Identify which cell holds the provided text, then report its (X, Y) central coordinate. 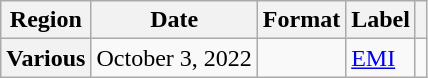
Label (381, 20)
Region (46, 20)
Format (301, 20)
EMI (381, 58)
October 3, 2022 (174, 58)
Various (46, 58)
Date (174, 20)
